From the cell containing the given text, extract its center point as (x, y) coordinate. 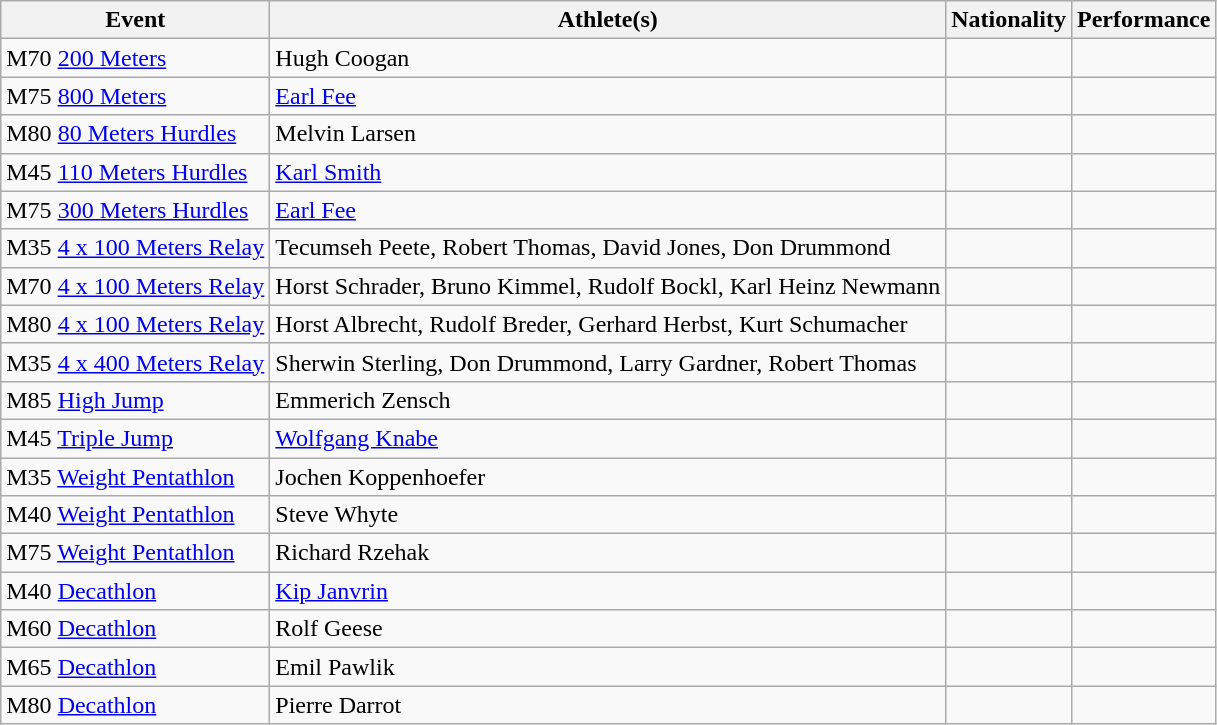
M35 Weight Pentathlon (136, 477)
Melvin Larsen (608, 134)
M35 4 x 100 Meters Relay (136, 248)
Rolf Geese (608, 629)
Event (136, 20)
Pierre Darrot (608, 705)
Emmerich Zensch (608, 400)
Karl Smith (608, 172)
Nationality (1009, 20)
Steve Whyte (608, 515)
Horst Albrecht, Rudolf Breder, Gerhard Herbst, Kurt Schumacher (608, 324)
Performance (1143, 20)
M80 4 x 100 Meters Relay (136, 324)
M70 4 x 100 Meters Relay (136, 286)
M45 110 Meters Hurdles (136, 172)
Wolfgang Knabe (608, 438)
M85 High Jump (136, 400)
M70 200 Meters (136, 58)
Horst Schrader, Bruno Kimmel, Rudolf Bockl, Karl Heinz Newmann (608, 286)
M75 300 Meters Hurdles (136, 210)
Kip Janvrin (608, 591)
Hugh Coogan (608, 58)
M35 4 x 400 Meters Relay (136, 362)
M40 Decathlon (136, 591)
M65 Decathlon (136, 667)
M45 Triple Jump (136, 438)
Jochen Koppenhoefer (608, 477)
M40 Weight Pentathlon (136, 515)
M80 Decathlon (136, 705)
M75 800 Meters (136, 96)
M60 Decathlon (136, 629)
M80 80 Meters Hurdles (136, 134)
Emil Pawlik (608, 667)
Athlete(s) (608, 20)
Tecumseh Peete, Robert Thomas, David Jones, Don Drummond (608, 248)
M75 Weight Pentathlon (136, 553)
Richard Rzehak (608, 553)
Sherwin Sterling, Don Drummond, Larry Gardner, Robert Thomas (608, 362)
